Locate the cell with the specified text and output its (x, y) center coordinate. 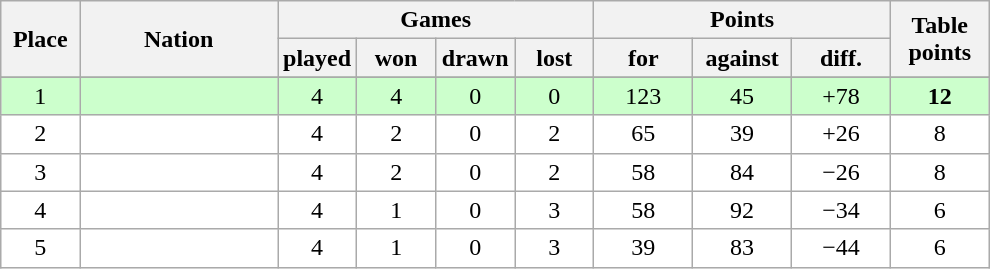
drawn (476, 58)
Games (436, 20)
−44 (842, 248)
Nation (179, 39)
for (644, 58)
played (318, 58)
92 (742, 210)
12 (940, 96)
+78 (842, 96)
Tablepoints (940, 39)
+26 (842, 134)
65 (644, 134)
123 (644, 96)
lost (554, 58)
5 (40, 248)
won (396, 58)
83 (742, 248)
−26 (842, 172)
84 (742, 172)
−34 (842, 210)
against (742, 58)
Place (40, 39)
Points (742, 20)
45 (742, 96)
diff. (842, 58)
